Extract the (x, y) coordinate from the center of the cell holding the provided text.  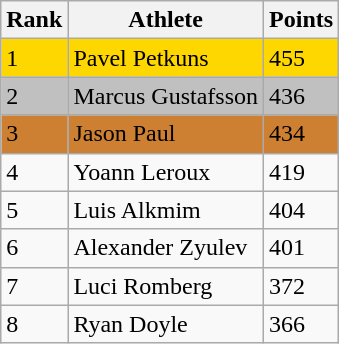
404 (302, 210)
5 (34, 210)
401 (302, 248)
1 (34, 58)
2 (34, 96)
4 (34, 172)
Luci Romberg (166, 286)
Yoann Leroux (166, 172)
Luis Alkmim (166, 210)
372 (302, 286)
Points (302, 20)
Ryan Doyle (166, 324)
7 (34, 286)
Rank (34, 20)
419 (302, 172)
Jason Paul (166, 134)
Pavel Petkuns (166, 58)
8 (34, 324)
Athlete (166, 20)
Alexander Zyulev (166, 248)
434 (302, 134)
Marcus Gustafsson (166, 96)
6 (34, 248)
455 (302, 58)
366 (302, 324)
3 (34, 134)
436 (302, 96)
